Output the (x, y) coordinate of the center of the cell containing the given text.  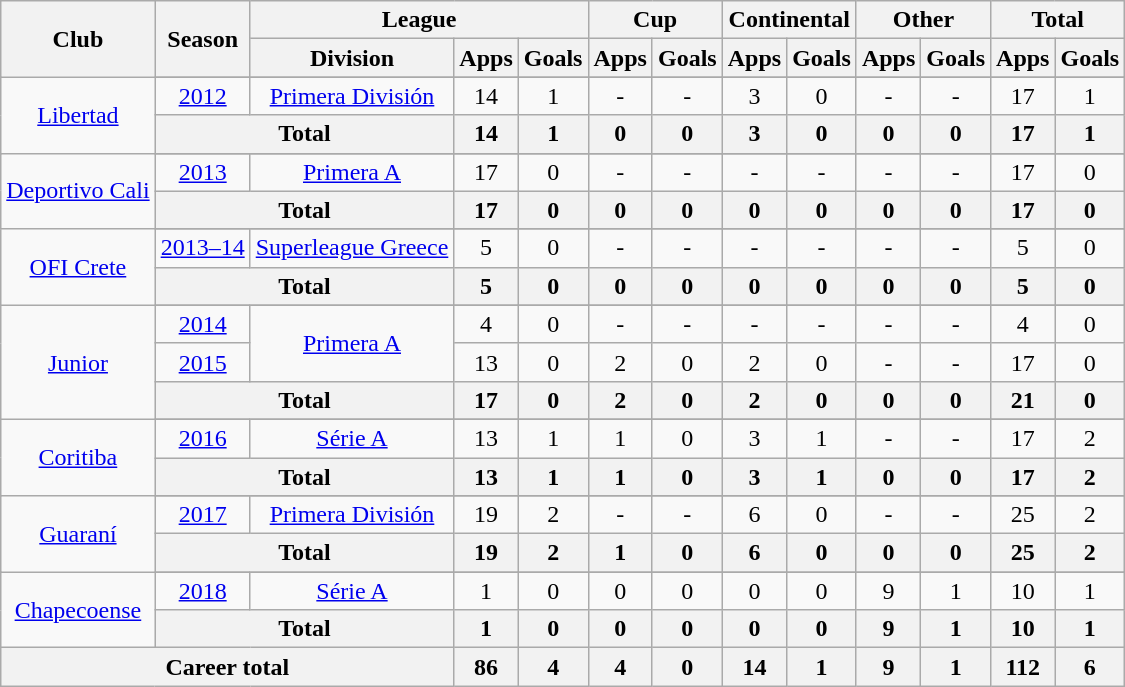
2014 (202, 324)
OFI Crete (78, 267)
2012 (202, 96)
Libertad (78, 115)
112 (1023, 667)
League (419, 20)
2018 (202, 591)
Guaraní (78, 534)
Chapecoense (78, 610)
2017 (202, 515)
Season (202, 39)
Coritiba (78, 457)
2016 (202, 438)
2013–14 (202, 248)
Cup (655, 20)
Superleague Greece (352, 248)
Club (78, 39)
Deportivo Cali (78, 191)
2015 (202, 362)
2013 (202, 172)
86 (486, 667)
Continental (789, 20)
Division (352, 58)
Career total (228, 667)
Other (923, 20)
21 (1023, 400)
Junior (78, 362)
